Return [x, y] of the center of cell containing provided text 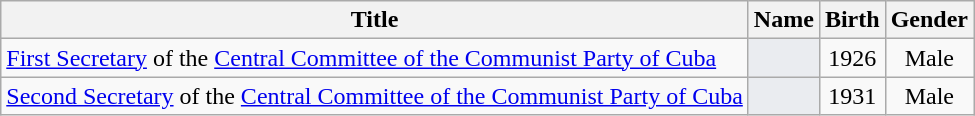
Title [375, 20]
1931 [852, 96]
First Secretary of the Central Committee of the Communist Party of Cuba [375, 58]
1926 [852, 58]
Name [784, 20]
Birth [852, 20]
Second Secretary of the Central Committee of the Communist Party of Cuba [375, 96]
Gender [929, 20]
